Extract the (X, Y) coordinate from the center of the cell holding the provided text.  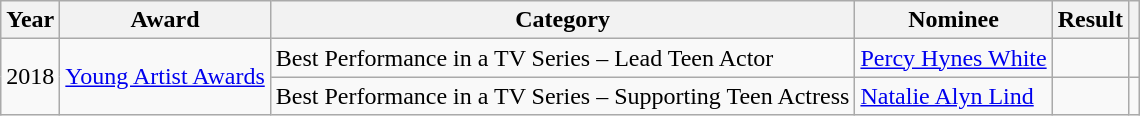
Result (1090, 20)
Best Performance in a TV Series – Supporting Teen Actress (562, 96)
Percy Hynes White (954, 58)
Award (165, 20)
Natalie Alyn Lind (954, 96)
Category (562, 20)
Nominee (954, 20)
Young Artist Awards (165, 77)
2018 (30, 77)
Year (30, 20)
Best Performance in a TV Series – Lead Teen Actor (562, 58)
